Search for the cell housing the specified text and yield its (X, Y) center coordinate. 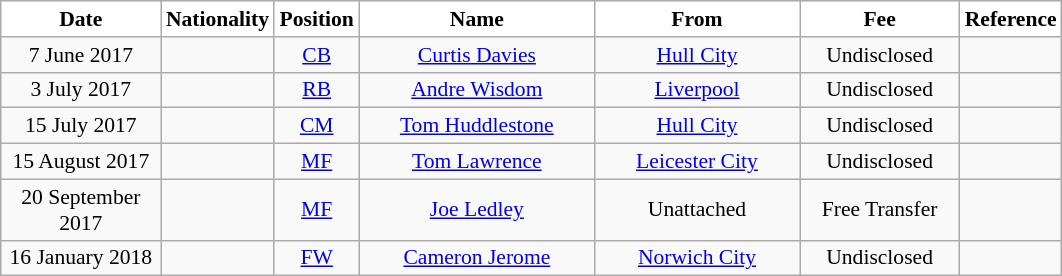
15 July 2017 (81, 126)
20 September 2017 (81, 210)
CM (316, 126)
Tom Lawrence (476, 162)
Unattached (696, 210)
Norwich City (696, 258)
From (696, 19)
16 January 2018 (81, 258)
Cameron Jerome (476, 258)
Date (81, 19)
RB (316, 90)
Joe Ledley (476, 210)
Andre Wisdom (476, 90)
FW (316, 258)
Leicester City (696, 162)
7 June 2017 (81, 55)
CB (316, 55)
Liverpool (696, 90)
Free Transfer (880, 210)
Reference (1011, 19)
3 July 2017 (81, 90)
Tom Huddlestone (476, 126)
15 August 2017 (81, 162)
Name (476, 19)
Curtis Davies (476, 55)
Position (316, 19)
Fee (880, 19)
Nationality (218, 19)
